Find where the given text appears and provide that cell's center as (X, Y) coordinate. 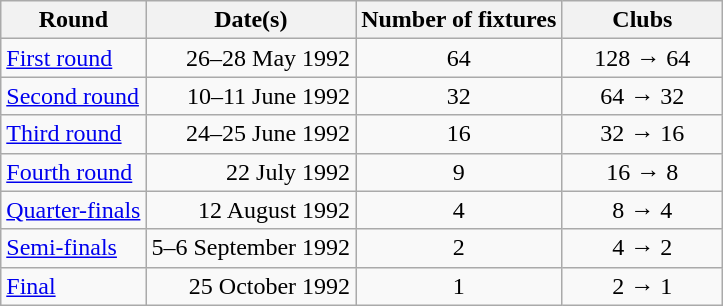
32 (459, 96)
9 (459, 172)
Fourth round (74, 172)
64 → 32 (642, 96)
Second round (74, 96)
32 → 16 (642, 134)
8 → 4 (642, 210)
Date(s) (251, 20)
Final (74, 286)
16 → 8 (642, 172)
2 (459, 248)
5–6 September 1992 (251, 248)
10–11 June 1992 (251, 96)
Round (74, 20)
128 → 64 (642, 58)
4 (459, 210)
64 (459, 58)
24–25 June 1992 (251, 134)
4 → 2 (642, 248)
1 (459, 286)
12 August 1992 (251, 210)
25 October 1992 (251, 286)
Quarter-finals (74, 210)
Clubs (642, 20)
16 (459, 134)
Number of fixtures (459, 20)
First round (74, 58)
Semi-finals (74, 248)
22 July 1992 (251, 172)
26–28 May 1992 (251, 58)
Third round (74, 134)
2 → 1 (642, 286)
